Capture the cell that displays the provided text and extract its [X, Y] central coordinate. 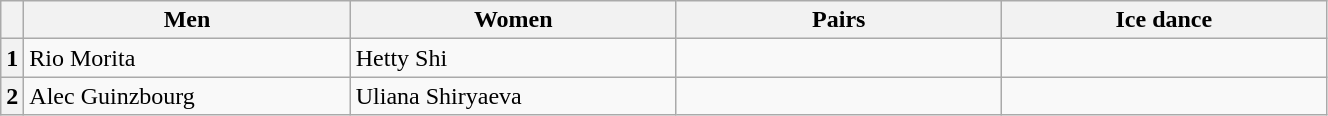
2 [12, 96]
Hetty Shi [513, 58]
Ice dance [1164, 20]
Women [513, 20]
Alec Guinzbourg [187, 96]
Uliana Shiryaeva [513, 96]
Men [187, 20]
1 [12, 58]
Pairs [838, 20]
Rio Morita [187, 58]
